Scan for the cell matching the given text and deliver its [x, y] coordinate at center. 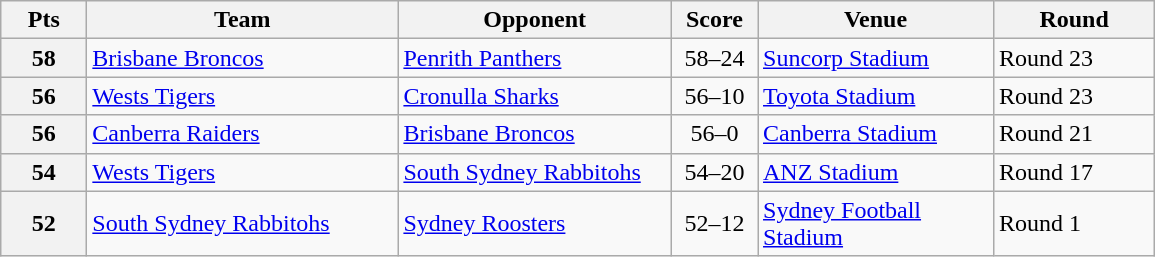
ANZ Stadium [876, 172]
58 [44, 58]
Score [714, 20]
Opponent [535, 20]
Sydney Football Stadium [876, 224]
54 [44, 172]
52 [44, 224]
Venue [876, 20]
56–0 [714, 134]
Toyota Stadium [876, 96]
58–24 [714, 58]
56–10 [714, 96]
Round 17 [1074, 172]
Round 1 [1074, 224]
Penrith Panthers [535, 58]
Canberra Raiders [242, 134]
Canberra Stadium [876, 134]
Pts [44, 20]
Suncorp Stadium [876, 58]
Round [1074, 20]
52–12 [714, 224]
Team [242, 20]
Round 21 [1074, 134]
54–20 [714, 172]
Cronulla Sharks [535, 96]
Sydney Roosters [535, 224]
